Return (X, Y) of the center of cell containing provided text 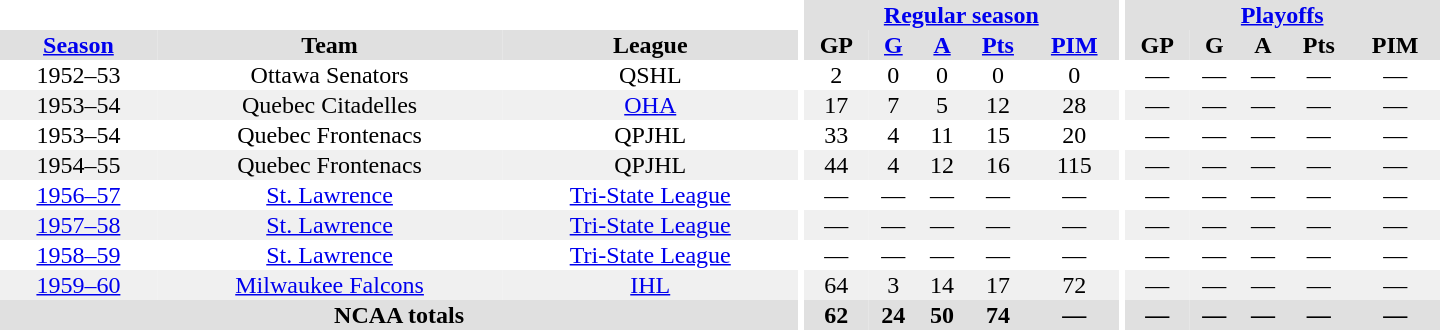
33 (836, 135)
1957–58 (78, 225)
62 (836, 315)
5 (942, 105)
Ottawa Senators (330, 75)
44 (836, 165)
115 (1074, 165)
24 (894, 315)
QSHL (650, 75)
1956–57 (78, 195)
64 (836, 285)
1952–53 (78, 75)
74 (998, 315)
72 (1074, 285)
3 (894, 285)
OHA (650, 105)
Team (330, 45)
NCAA totals (399, 315)
7 (894, 105)
League (650, 45)
1954–55 (78, 165)
Regular season (962, 15)
16 (998, 165)
50 (942, 315)
1959–60 (78, 285)
Playoffs (1282, 15)
20 (1074, 135)
Milwaukee Falcons (330, 285)
IHL (650, 285)
11 (942, 135)
Season (78, 45)
28 (1074, 105)
2 (836, 75)
14 (942, 285)
Quebec Citadelles (330, 105)
1958–59 (78, 255)
15 (998, 135)
